Locate the cell with the specified text and output its (X, Y) center coordinate. 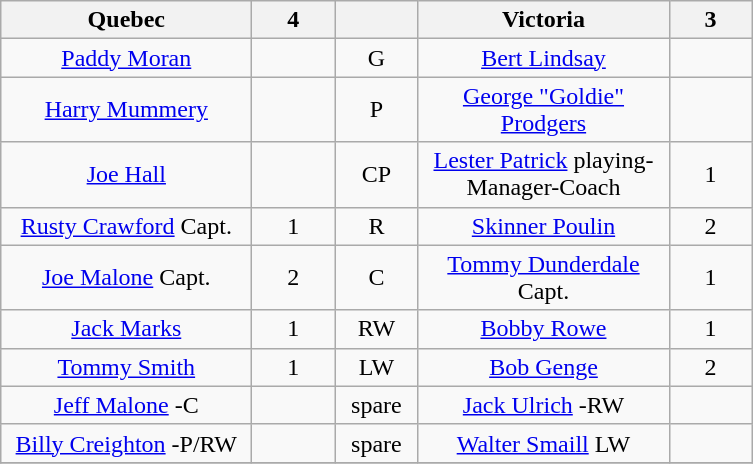
Joe Hall (126, 174)
4 (294, 20)
3 (710, 20)
Victoria (544, 20)
Harry Mummery (126, 110)
Bert Lindsay (544, 58)
Quebec (126, 20)
LW (376, 367)
P (376, 110)
Jeff Malone -C (126, 405)
Joe Malone Capt. (126, 278)
Bob Genge (544, 367)
CP (376, 174)
Rusty Crawford Capt. (126, 226)
Jack Marks (126, 329)
Lester Patrick playing-Manager-Coach (544, 174)
C (376, 278)
Bobby Rowe (544, 329)
Tommy Dunderdale Capt. (544, 278)
Billy Creighton -P/RW (126, 443)
George "Goldie" Prodgers (544, 110)
Tommy Smith (126, 367)
R (376, 226)
Walter Smaill LW (544, 443)
Jack Ulrich -RW (544, 405)
Paddy Moran (126, 58)
Skinner Poulin (544, 226)
G (376, 58)
RW (376, 329)
